For the text-containing cell, return its midpoint in [X, Y] coordinate format. 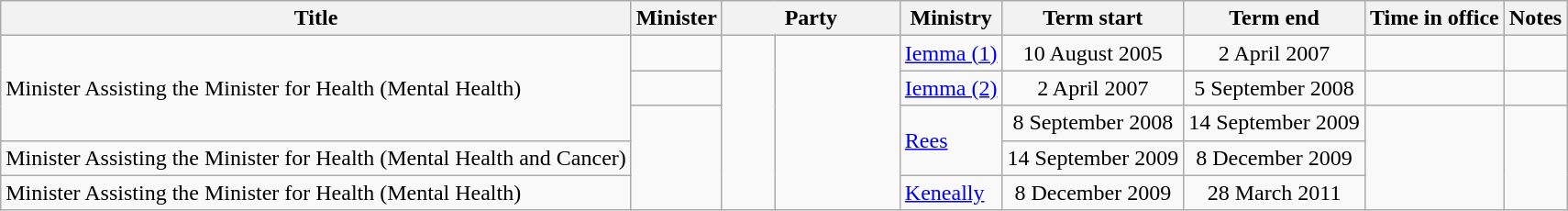
10 August 2005 [1093, 53]
Term end [1275, 18]
Minister Assisting the Minister for Health (Mental Health and Cancer) [316, 158]
Iemma (1) [951, 53]
Ministry [951, 18]
Term start [1093, 18]
5 September 2008 [1275, 88]
28 March 2011 [1275, 193]
Minister [677, 18]
Title [316, 18]
Notes [1535, 18]
8 September 2008 [1093, 123]
Rees [951, 140]
Keneally [951, 193]
Party [811, 18]
Time in office [1434, 18]
Iemma (2) [951, 88]
